Return (X, Y) of the center of cell containing provided text 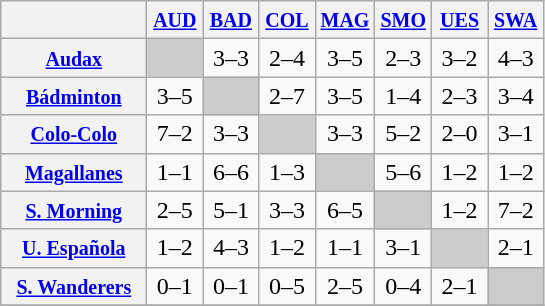
1–4 (404, 96)
Bádminton (74, 96)
0–5 (287, 286)
S. Morning (74, 210)
2–0 (460, 134)
Colo-Colo (74, 134)
2–7 (287, 96)
SWA (516, 20)
3–4 (516, 96)
3–2 (460, 58)
MAG (345, 20)
5–6 (404, 172)
6–6 (231, 172)
COL (287, 20)
Magallanes (74, 172)
5–2 (404, 134)
AUD (175, 20)
UES (460, 20)
5–1 (231, 210)
Audax (74, 58)
U. Española (74, 248)
2–4 (287, 58)
S. Wanderers (74, 286)
BAD (231, 20)
0–4 (404, 286)
6–5 (345, 210)
SMO (404, 20)
1–3 (287, 172)
